Locate the cell with the specified text and output its (X, Y) center coordinate. 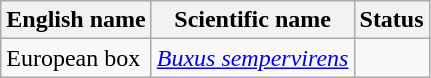
English name (76, 20)
Scientific name (252, 20)
European box (76, 58)
Status (392, 20)
Buxus sempervirens (252, 58)
